From the cell containing the given text, extract its center point as (x, y) coordinate. 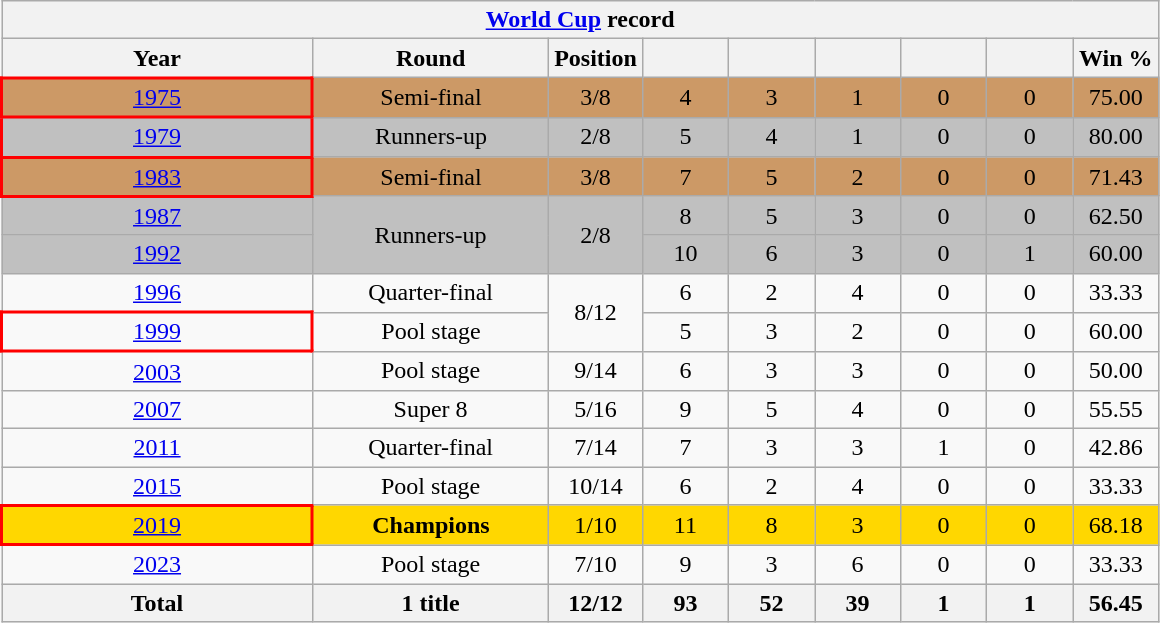
93 (685, 603)
55.55 (1116, 409)
World Cup record (580, 20)
9/14 (596, 372)
Win % (1116, 58)
71.43 (1116, 177)
10/14 (596, 486)
1979 (158, 137)
Super 8 (431, 409)
39 (857, 603)
Champions (431, 525)
10 (685, 254)
42.86 (1116, 447)
68.18 (1116, 525)
5/16 (596, 409)
Year (158, 58)
2015 (158, 486)
2019 (158, 525)
7/10 (596, 564)
2003 (158, 372)
52 (771, 603)
1/10 (596, 525)
80.00 (1116, 137)
7/14 (596, 447)
50.00 (1116, 372)
11 (685, 525)
1 title (431, 603)
Total (158, 603)
56.45 (1116, 603)
1983 (158, 177)
Position (596, 58)
1975 (158, 98)
62.50 (1116, 216)
2023 (158, 564)
Round (431, 58)
1996 (158, 292)
1987 (158, 216)
1999 (158, 332)
2011 (158, 447)
8/12 (596, 312)
75.00 (1116, 98)
2007 (158, 409)
1992 (158, 254)
12/12 (596, 603)
